Extract the (X, Y) coordinate from the center of the cell holding the provided text.  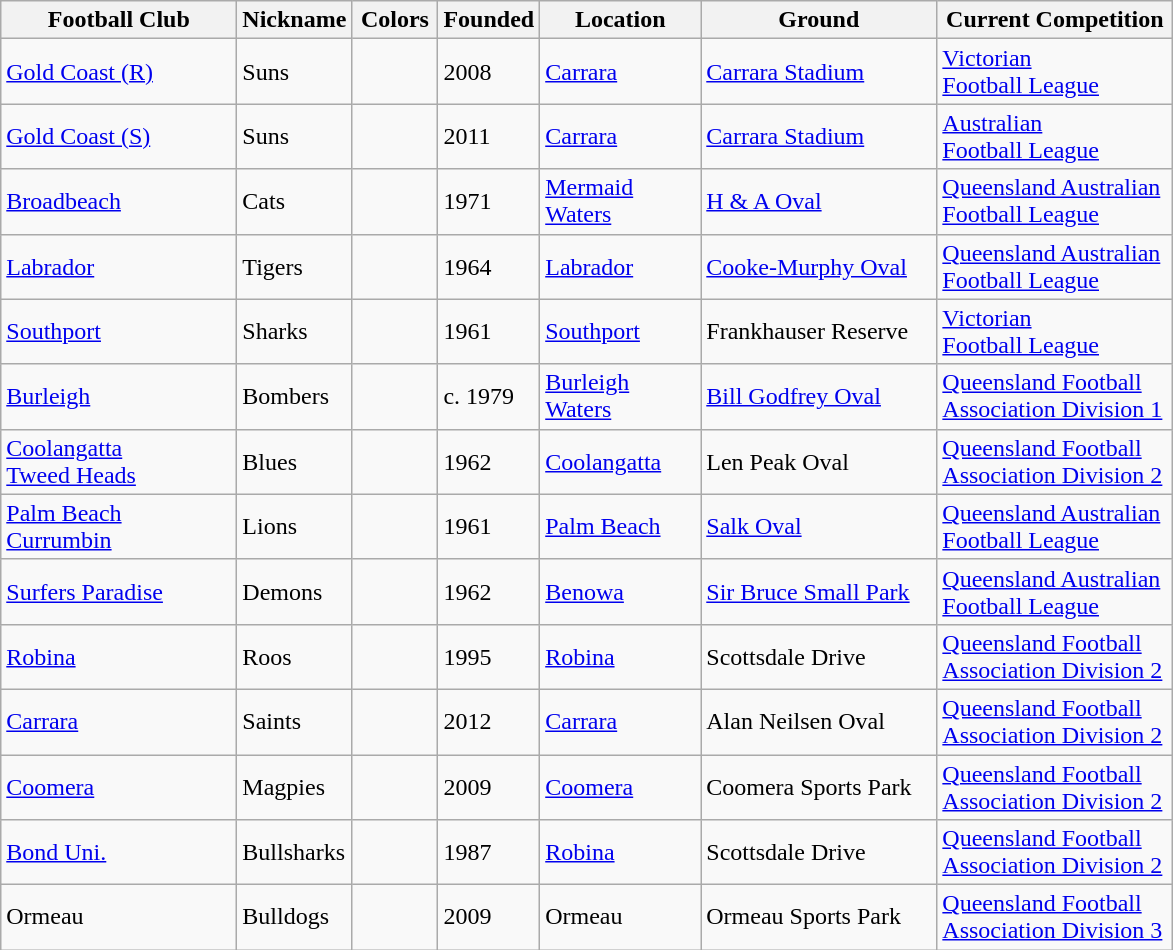
2011 (489, 136)
Surfers Paradise (119, 592)
Palm Beach (620, 526)
Frankhauser Reserve (819, 332)
Benowa (620, 592)
Tigers (294, 266)
Mermaid Waters (620, 202)
c. 1979 (489, 396)
Bill Godfrey Oval (819, 396)
AustralianFootball League (1055, 136)
Cooke-Murphy Oval (819, 266)
Football Club (119, 20)
Salk Oval (819, 526)
Gold Coast (S) (119, 136)
Burleigh (119, 396)
Palm BeachCurrumbin (119, 526)
Location (620, 20)
1964 (489, 266)
Bullsharks (294, 852)
2012 (489, 722)
1971 (489, 202)
Coomera Sports Park (819, 786)
Ormeau Sports Park (819, 918)
Sir Bruce Small Park (819, 592)
Ground (819, 20)
1987 (489, 852)
Gold Coast (R) (119, 72)
Alan Neilsen Oval (819, 722)
Nickname (294, 20)
Cats (294, 202)
CoolangattaTweed Heads (119, 462)
Sharks (294, 332)
Queensland FootballAssociation Division 1 (1055, 396)
Lions (294, 526)
Magpies (294, 786)
Coolangatta (620, 462)
Colors (395, 20)
Burleigh Waters (620, 396)
Queensland FootballAssociation Division 3 (1055, 918)
Bond Uni. (119, 852)
Len Peak Oval (819, 462)
Bombers (294, 396)
H & A Oval (819, 202)
Bulldogs (294, 918)
Saints (294, 722)
Current Competition (1055, 20)
Roos (294, 656)
Founded (489, 20)
2008 (489, 72)
Blues (294, 462)
Broadbeach (119, 202)
1995 (489, 656)
Demons (294, 592)
